Capture the cell that displays the provided text and extract its (x, y) central coordinate. 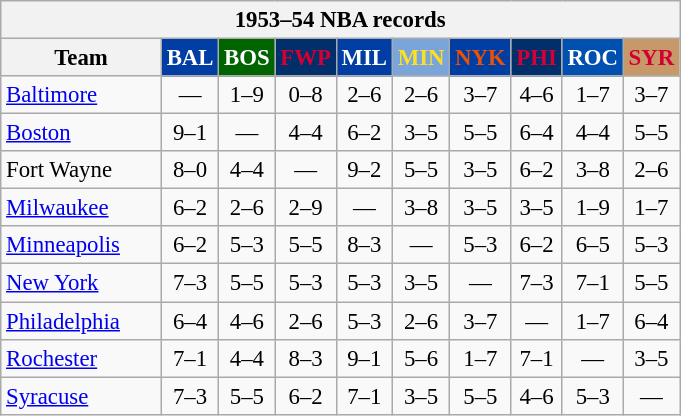
Rochester (82, 358)
9–2 (364, 170)
2–9 (306, 208)
0–8 (306, 95)
Syracuse (82, 396)
Philadelphia (82, 321)
NYK (480, 58)
Boston (82, 133)
MIL (364, 58)
FWP (306, 58)
PHI (536, 58)
New York (82, 283)
Baltimore (82, 95)
MIN (420, 58)
BOS (247, 58)
5–6 (420, 358)
8–0 (190, 170)
SYR (651, 58)
Fort Wayne (82, 170)
Team (82, 58)
Milwaukee (82, 208)
6–5 (592, 245)
BAL (190, 58)
1953–54 NBA records (340, 20)
Minneapolis (82, 245)
ROC (592, 58)
